Find where the given text appears and provide that cell's center as (x, y) coordinate. 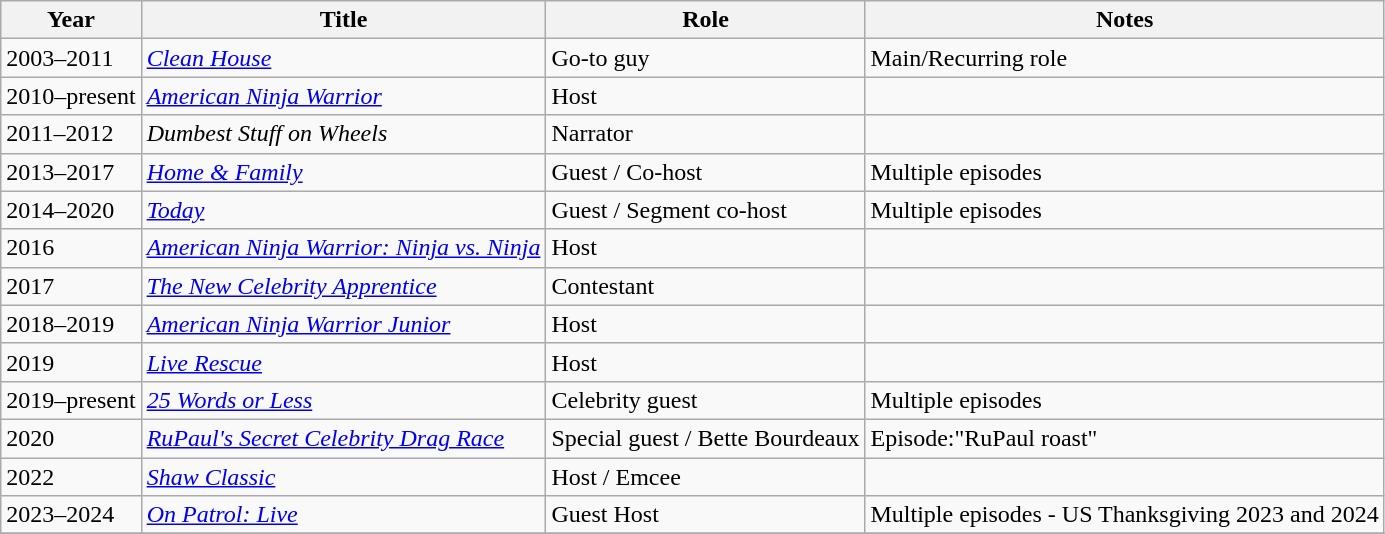
Dumbest Stuff on Wheels (344, 134)
25 Words or Less (344, 400)
Home & Family (344, 172)
Guest / Segment co-host (706, 210)
Narrator (706, 134)
2010–present (71, 96)
Multiple episodes - US Thanksgiving 2023 and 2024 (1124, 515)
Role (706, 20)
2016 (71, 248)
Title (344, 20)
Host / Emcee (706, 477)
American Ninja Warrior (344, 96)
2013–2017 (71, 172)
2019 (71, 362)
Guest Host (706, 515)
2014–2020 (71, 210)
2011–2012 (71, 134)
2019–present (71, 400)
Episode:"RuPaul roast" (1124, 438)
American Ninja Warrior: Ninja vs. Ninja (344, 248)
2017 (71, 286)
2003–2011 (71, 58)
The New Celebrity Apprentice (344, 286)
Live Rescue (344, 362)
American Ninja Warrior Junior (344, 324)
Go-to guy (706, 58)
2023–2024 (71, 515)
Special guest / Bette Bourdeaux (706, 438)
Main/Recurring role (1124, 58)
Celebrity guest (706, 400)
2020 (71, 438)
Clean House (344, 58)
2018–2019 (71, 324)
Today (344, 210)
Contestant (706, 286)
Shaw Classic (344, 477)
2022 (71, 477)
Guest / Co-host (706, 172)
RuPaul's Secret Celebrity Drag Race (344, 438)
Year (71, 20)
Notes (1124, 20)
On Patrol: Live (344, 515)
